Capture the cell that displays the provided text and extract its [X, Y] central coordinate. 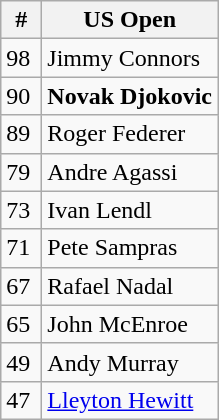
Ivan Lendl [130, 210]
79 [22, 172]
Andre Agassi [130, 172]
US Open [130, 20]
Pete Sampras [130, 248]
47 [22, 400]
90 [22, 96]
89 [22, 134]
Roger Federer [130, 134]
Andy Murray [130, 362]
Jimmy Connors [130, 58]
# [22, 20]
65 [22, 324]
98 [22, 58]
49 [22, 362]
71 [22, 248]
73 [22, 210]
John McEnroe [130, 324]
Lleyton Hewitt [130, 400]
Rafael Nadal [130, 286]
67 [22, 286]
Novak Djokovic [130, 96]
